Capture the cell that displays the provided text and extract its (X, Y) central coordinate. 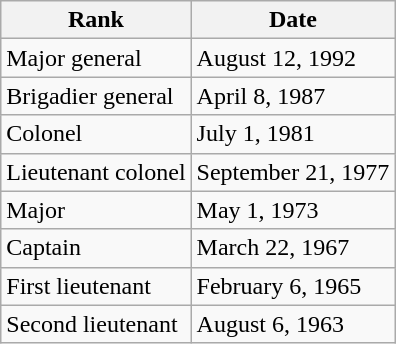
Major (96, 210)
Brigadier general (96, 96)
Date (293, 20)
August 12, 1992 (293, 58)
Captain (96, 248)
September 21, 1977 (293, 172)
Colonel (96, 134)
Second lieutenant (96, 324)
February 6, 1965 (293, 286)
March 22, 1967 (293, 248)
Rank (96, 20)
First lieutenant (96, 286)
July 1, 1981 (293, 134)
May 1, 1973 (293, 210)
August 6, 1963 (293, 324)
Major general (96, 58)
Lieutenant colonel (96, 172)
April 8, 1987 (293, 96)
